Pinpoint the cell where the given text exists, returning its (x, y) midpoint coordinate. 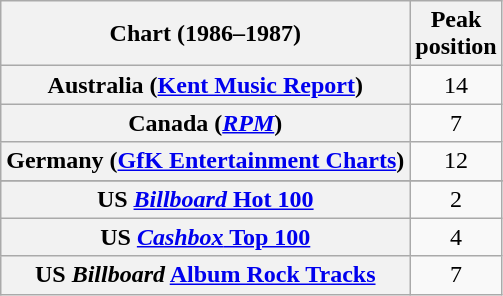
12 (456, 161)
US Cashbox Top 100 (206, 237)
Chart (1986–1987) (206, 34)
Peakposition (456, 34)
Germany (GfK Entertainment Charts) (206, 161)
14 (456, 85)
Canada (RPM) (206, 123)
Australia (Kent Music Report) (206, 85)
4 (456, 237)
2 (456, 199)
US Billboard Hot 100 (206, 199)
US Billboard Album Rock Tracks (206, 275)
